Identify which cell holds the provided text, then report its (X, Y) central coordinate. 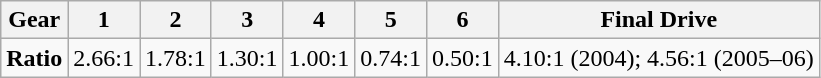
5 (391, 20)
1.30:1 (247, 58)
4.10:1 (2004); 4.56:1 (2005–06) (658, 58)
2.66:1 (104, 58)
3 (247, 20)
4 (319, 20)
2 (176, 20)
1.78:1 (176, 58)
0.50:1 (463, 58)
1 (104, 20)
1.00:1 (319, 58)
Gear (34, 20)
6 (463, 20)
0.74:1 (391, 58)
Ratio (34, 58)
Final Drive (658, 20)
